Find where the given text appears and provide that cell's center as [X, Y] coordinate. 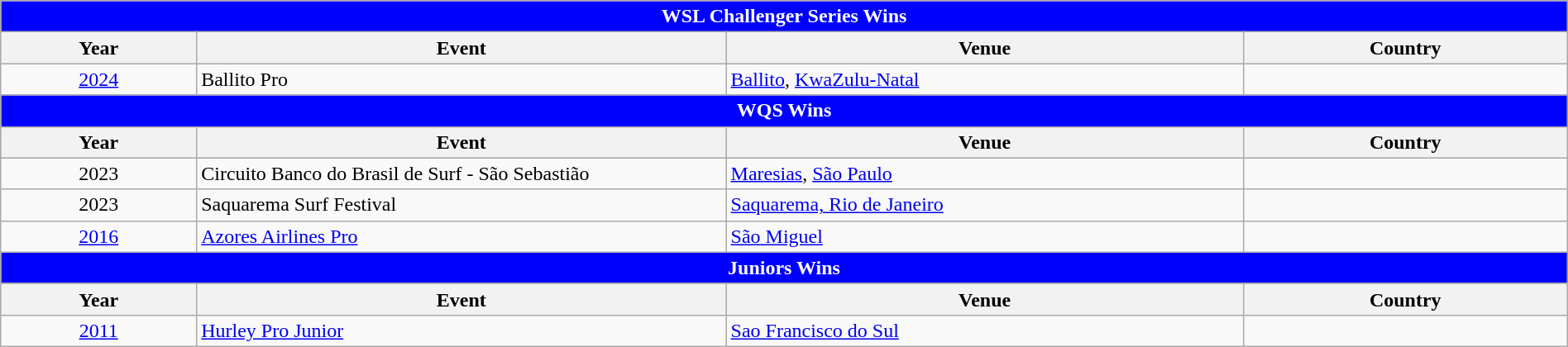
Saquarema Surf Festival [461, 205]
2011 [99, 330]
Ballito, KwaZulu-Natal [984, 79]
2024 [99, 79]
Circuito Banco do Brasil de Surf - São Sebastião [461, 173]
Azores Airlines Pro [461, 236]
Ballito Pro [461, 79]
Sao Francisco do Sul [984, 330]
Hurley Pro Junior [461, 330]
2016 [99, 236]
Juniors Wins [784, 268]
Maresias, São Paulo [984, 173]
WSL Challenger Series Wins [784, 17]
São Miguel [984, 236]
WQS Wins [784, 111]
Saquarema, Rio de Janeiro [984, 205]
